Pinpoint the cell where the given text exists, returning its [x, y] midpoint coordinate. 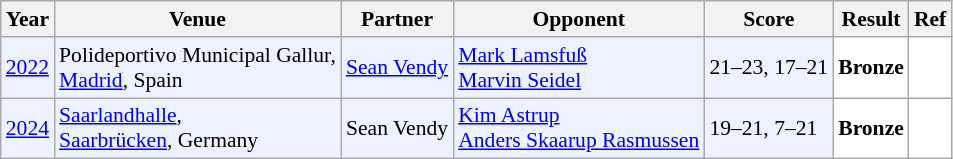
Year [28, 19]
Score [768, 19]
Result [871, 19]
2024 [28, 128]
21–23, 17–21 [768, 68]
Kim Astrup Anders Skaarup Rasmussen [578, 128]
Venue [198, 19]
Polideportivo Municipal Gallur,Madrid, Spain [198, 68]
Mark Lamsfuß Marvin Seidel [578, 68]
Saarlandhalle,Saarbrücken, Germany [198, 128]
Partner [397, 19]
Opponent [578, 19]
2022 [28, 68]
19–21, 7–21 [768, 128]
Ref [930, 19]
